Search for the cell housing the specified text and yield its (X, Y) center coordinate. 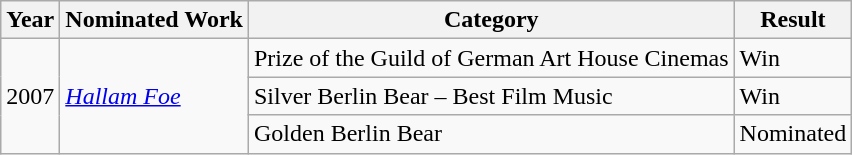
Golden Berlin Bear (491, 134)
2007 (30, 96)
Nominated (793, 134)
Category (491, 20)
Silver Berlin Bear – Best Film Music (491, 96)
Result (793, 20)
Year (30, 20)
Prize of the Guild of German Art House Cinemas (491, 58)
Nominated Work (154, 20)
Hallam Foe (154, 96)
